Scan for the cell matching the given text and deliver its [X, Y] coordinate at center. 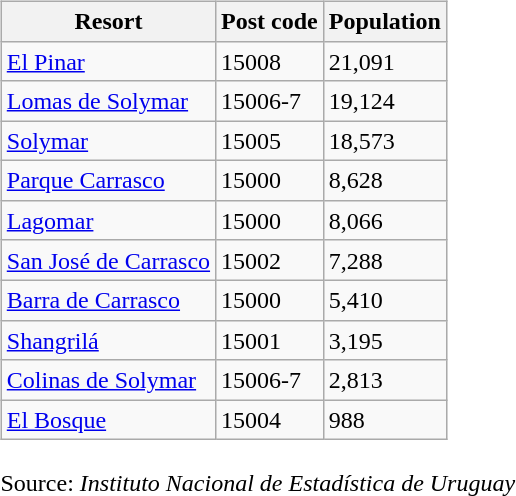
15008 [270, 61]
15004 [270, 420]
Colinas de Solymar [108, 380]
Parque Carrasco [108, 181]
Post code [270, 21]
8,066 [384, 220]
5,410 [384, 300]
Resort [108, 21]
15002 [270, 260]
Lagomar [108, 220]
15001 [270, 340]
Barra de Carrasco [108, 300]
Lomas de Solymar [108, 101]
Population [384, 21]
8,628 [384, 181]
21,091 [384, 61]
2,813 [384, 380]
3,195 [384, 340]
El Bosque [108, 420]
19,124 [384, 101]
7,288 [384, 260]
988 [384, 420]
El Pinar [108, 61]
Shangrilá [108, 340]
15005 [270, 141]
18,573 [384, 141]
Solymar [108, 141]
San José de Carrasco [108, 260]
